Provide the (x, y) coordinate of the cell's center where the given text is located.  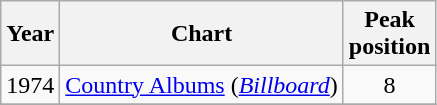
8 (389, 85)
Chart (202, 34)
Peakposition (389, 34)
Year (30, 34)
Country Albums (Billboard) (202, 85)
1974 (30, 85)
